Return (x, y) of the center of cell containing provided text 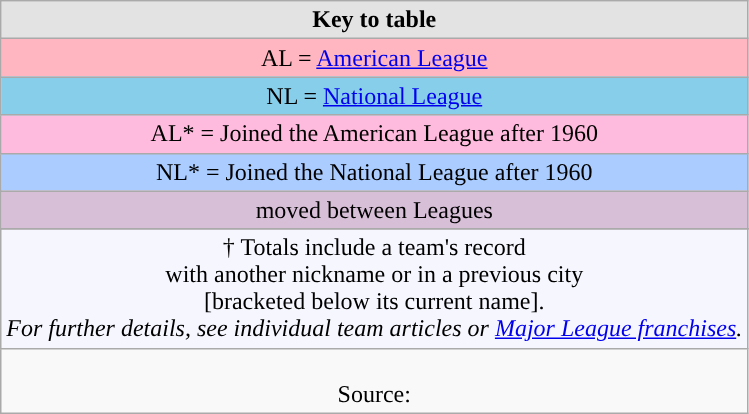
AL = American League (374, 58)
Source: (374, 380)
NL* = Joined the National League after 1960 (374, 172)
moved between Leagues (374, 210)
AL* = Joined the American League after 1960 (374, 134)
Key to table (374, 20)
NL = National League (374, 96)
